Pinpoint the cell where the given text exists, returning its (X, Y) midpoint coordinate. 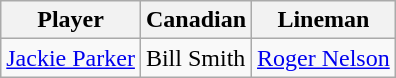
Player (71, 20)
Jackie Parker (71, 58)
Lineman (324, 20)
Roger Nelson (324, 58)
Bill Smith (196, 58)
Canadian (196, 20)
